Search for the cell housing the specified text and yield its (X, Y) center coordinate. 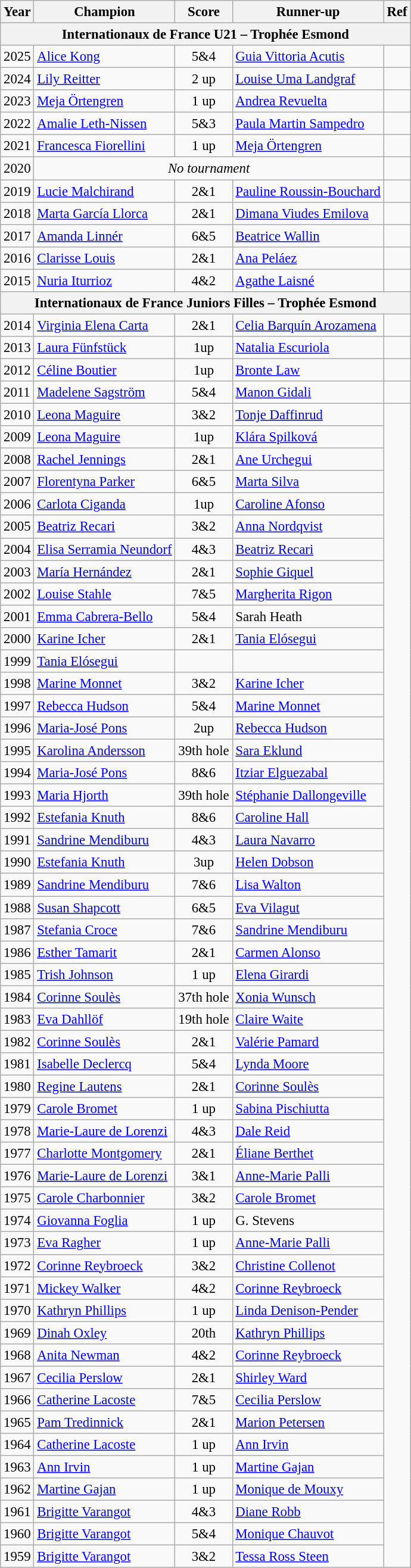
1975 (17, 1198)
1987 (17, 930)
Diane Robb (308, 1512)
1982 (17, 1042)
1959 (17, 1557)
Clarisse Louis (105, 258)
19th hole (204, 1020)
1979 (17, 1109)
3&1 (204, 1176)
Emma Cabrera-Bello (105, 616)
Paula Martin Sampedro (308, 124)
1994 (17, 773)
1972 (17, 1265)
Guia Vittoria Acutis (308, 57)
1974 (17, 1221)
Carole Charbonnier (105, 1198)
2008 (17, 460)
Rachel Jennings (105, 460)
Trish Johnson (105, 974)
Ana Peláez (308, 258)
1964 (17, 1445)
Carmen Alonso (308, 952)
2020 (17, 169)
1966 (17, 1400)
3up (204, 863)
1978 (17, 1131)
1983 (17, 1020)
Anna Nordqvist (308, 527)
2025 (17, 57)
Andrea Revuelta (308, 101)
1996 (17, 728)
Florentyna Parker (105, 482)
Score (204, 12)
1963 (17, 1467)
Maria Hjorth (105, 796)
1989 (17, 885)
2010 (17, 415)
Margherita Rigon (308, 594)
2up (204, 728)
Marta García Llorca (105, 213)
Lily Reitter (105, 79)
2024 (17, 79)
1965 (17, 1422)
Ane Urchegui (308, 460)
Amalie Leth-Nissen (105, 124)
2015 (17, 280)
2022 (17, 124)
Isabelle Declercq (105, 1064)
María Hernández (105, 572)
Giovanna Foglia (105, 1221)
2011 (17, 392)
Shirley Ward (308, 1377)
1985 (17, 974)
5&3 (204, 124)
2002 (17, 594)
Caroline Afonso (308, 504)
2001 (17, 616)
Laura Navarro (308, 840)
Carlota Ciganda (105, 504)
Marta Silva (308, 482)
1971 (17, 1288)
Monique Chauvot (308, 1534)
20th (204, 1333)
Bronte Law (308, 370)
Dimana Viudes Emilova (308, 213)
2021 (17, 146)
2 up (204, 79)
Celia Barquín Arozamena (308, 325)
2019 (17, 191)
Internationaux de France U21 – Trophée Esmond (205, 35)
1993 (17, 796)
2009 (17, 437)
Agathe Laisné (308, 280)
Beatrice Wallin (308, 236)
Natalia Escuriola (308, 348)
Sophie Giquel (308, 572)
Elena Girardi (308, 974)
Dale Reid (308, 1131)
2013 (17, 348)
1961 (17, 1512)
Manon Gidali (308, 392)
Alice Kong (105, 57)
Caroline Hall (308, 818)
1995 (17, 751)
1960 (17, 1534)
2005 (17, 527)
Lisa Walton (308, 885)
Sarah Heath (308, 616)
Susan Shapcott (105, 908)
1981 (17, 1064)
Champion (105, 12)
2006 (17, 504)
Lynda Moore (308, 1064)
1986 (17, 952)
Francesca Fiorellini (105, 146)
Itziar Elguezabal (308, 773)
2000 (17, 639)
Eva Dahllöf (105, 1020)
Dinah Oxley (105, 1333)
1973 (17, 1243)
2012 (17, 370)
1997 (17, 706)
Pam Tredinnick (105, 1422)
1970 (17, 1310)
Stéphanie Dallongeville (308, 796)
Amanda Linnér (105, 236)
Esther Tamarit (105, 952)
1977 (17, 1154)
Tessa Ross Steen (308, 1557)
Louise Stahle (105, 594)
2007 (17, 482)
Nuria Iturrioz (105, 280)
1980 (17, 1086)
Helen Dobson (308, 863)
1968 (17, 1355)
Valérie Pamard (308, 1042)
Sabina Pischiutta (308, 1109)
Anita Newman (105, 1355)
Virginia Elena Carta (105, 325)
Mickey Walker (105, 1288)
2016 (17, 258)
2023 (17, 101)
Stefania Croce (105, 930)
Ref (397, 12)
1992 (17, 818)
Klára Spilková (308, 437)
Monique de Mouxy (308, 1489)
Year (17, 12)
2003 (17, 572)
Éliane Berthet (308, 1154)
37th hole (204, 997)
1988 (17, 908)
1998 (17, 684)
1976 (17, 1176)
1991 (17, 840)
Madelene Sagström (105, 392)
Pauline Roussin-Bouchard (308, 191)
Xonia Wunsch (308, 997)
1969 (17, 1333)
2014 (17, 325)
Claire Waite (308, 1020)
Tonje Daffinrud (308, 415)
Sara Eklund (308, 751)
No tournament (208, 169)
Internationaux de France Juniors Filles – Trophée Esmond (205, 303)
Charlotte Montgomery (105, 1154)
1990 (17, 863)
2017 (17, 236)
Céline Boutier (105, 370)
Lucie Malchirand (105, 191)
1999 (17, 661)
Christine Collenot (308, 1265)
Eva Vilagut (308, 908)
Laura Fünfstück (105, 348)
1962 (17, 1489)
1984 (17, 997)
Elisa Serramia Neundorf (105, 549)
1967 (17, 1377)
Karolina Andersson (105, 751)
Linda Denison-Pender (308, 1310)
Eva Ragher (105, 1243)
Regine Lautens (105, 1086)
2018 (17, 213)
Runner-up (308, 12)
G. Stevens (308, 1221)
Marion Petersen (308, 1422)
2004 (17, 549)
Louise Uma Landgraf (308, 79)
